Determine the [x, y] coordinate at the center of the cell enclosing the given text.  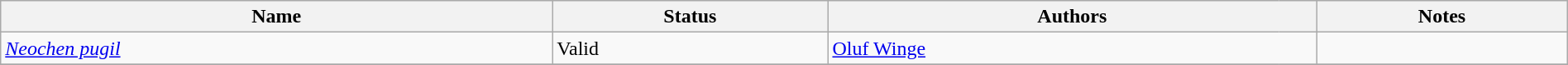
Neochen pugil [276, 48]
Authors [1072, 17]
Notes [1442, 17]
Name [276, 17]
Valid [690, 48]
Status [690, 17]
Oluf Winge [1054, 48]
